Identify which cell holds the provided text, then report its [x, y] central coordinate. 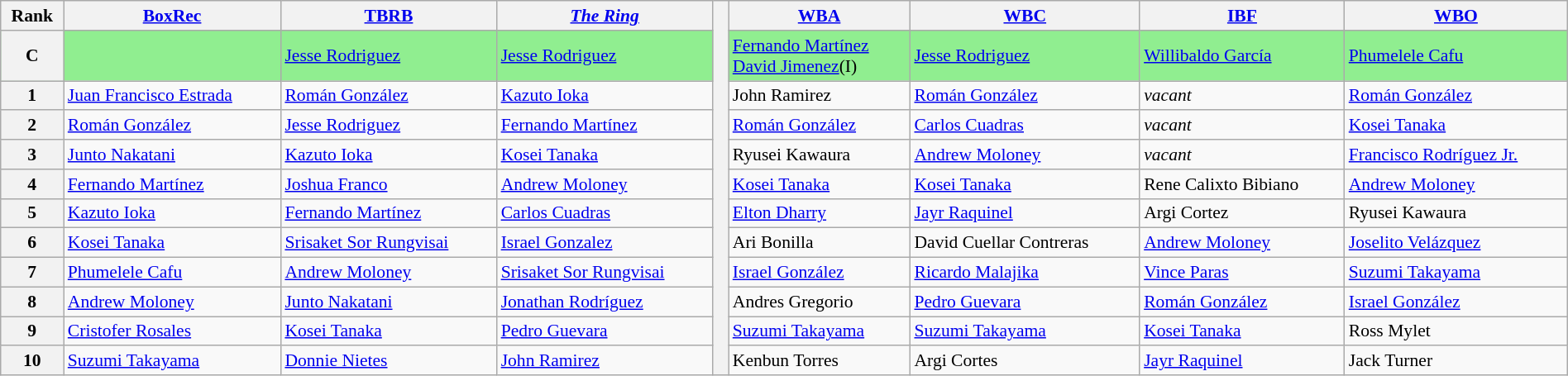
BoxRec [172, 16]
Rene Calixto Bibiano [1242, 184]
Israel Gonzalez [605, 243]
Cristofer Rosales [172, 331]
Argi Cortez [1242, 213]
10 [32, 361]
Vince Paras [1242, 273]
Ross Mylet [1456, 331]
David Cuellar Contreras [1025, 243]
1 [32, 96]
Donnie Nietes [389, 361]
5 [32, 213]
Rank [32, 16]
WBO [1456, 16]
4 [32, 184]
2 [32, 126]
7 [32, 273]
6 [32, 243]
Fernando Martínez David Jimenez(I) [820, 56]
WBA [820, 16]
Elton Dharry [820, 213]
Argi Cortes [1025, 361]
Willibaldo García [1242, 56]
Jack Turner [1456, 361]
IBF [1242, 16]
Jonathan Rodríguez [605, 302]
9 [32, 331]
Francisco Rodríguez Jr. [1456, 155]
Andres Gregorio [820, 302]
TBRB [389, 16]
Joselito Velázquez [1456, 243]
The Ring [605, 16]
Ari Bonilla [820, 243]
Ricardo Malajika [1025, 273]
Juan Francisco Estrada [172, 96]
WBC [1025, 16]
3 [32, 155]
C [32, 56]
Kenbun Torres [820, 361]
8 [32, 302]
Joshua Franco [389, 184]
